Scan for the cell matching the given text and deliver its (x, y) coordinate at center. 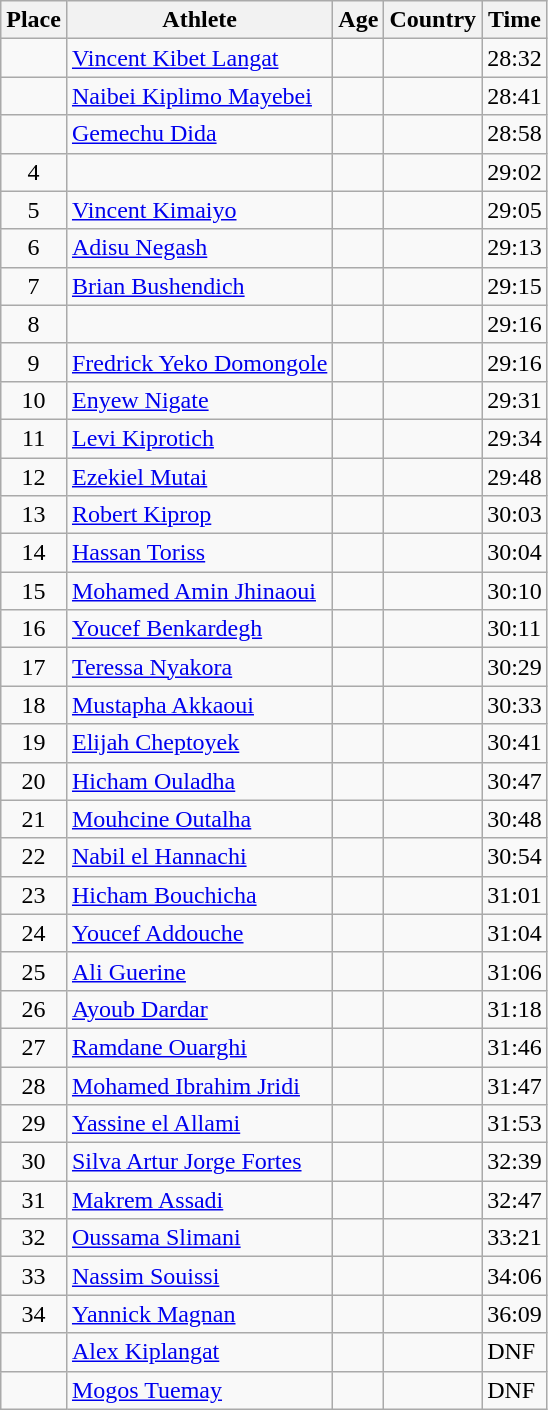
Levi Kiprotich (199, 438)
20 (34, 781)
16 (34, 629)
Vincent Kibet Langat (199, 58)
Teressa Nyakora (199, 667)
7 (34, 286)
27 (34, 1047)
29:13 (515, 248)
31:04 (515, 933)
28:58 (515, 134)
Nabil el Hannachi (199, 857)
29 (34, 1124)
30 (34, 1162)
Yannick Magnan (199, 1314)
Naibei Kiplimo Mayebei (199, 96)
13 (34, 515)
Mustapha Akkaoui (199, 705)
Youcef Addouche (199, 933)
31:01 (515, 895)
30:10 (515, 591)
30:04 (515, 553)
32 (34, 1238)
34:06 (515, 1276)
21 (34, 819)
30:54 (515, 857)
19 (34, 743)
Time (515, 20)
14 (34, 553)
30:11 (515, 629)
Place (34, 20)
31:47 (515, 1085)
29:48 (515, 477)
30:03 (515, 515)
8 (34, 324)
Gemechu Dida (199, 134)
32:47 (515, 1200)
Makrem Assadi (199, 1200)
Hassan Toriss (199, 553)
28:32 (515, 58)
30:33 (515, 705)
5 (34, 210)
29:02 (515, 172)
33:21 (515, 1238)
26 (34, 1009)
30:48 (515, 819)
Mohamed Amin Jhinaoui (199, 591)
Ramdane Ouarghi (199, 1047)
6 (34, 248)
Adisu Negash (199, 248)
Ayoub Dardar (199, 1009)
Mogos Tuemay (199, 1390)
Athlete (199, 20)
Mohamed Ibrahim Jridi (199, 1085)
36:09 (515, 1314)
9 (34, 362)
Brian Bushendich (199, 286)
10 (34, 400)
Robert Kiprop (199, 515)
12 (34, 477)
Vincent Kimaiyo (199, 210)
Elijah Cheptoyek (199, 743)
Fredrick Yeko Domongole (199, 362)
Oussama Slimani (199, 1238)
31:46 (515, 1047)
18 (34, 705)
34 (34, 1314)
28:41 (515, 96)
29:31 (515, 400)
28 (34, 1085)
29:05 (515, 210)
Hicham Ouladha (199, 781)
29:34 (515, 438)
33 (34, 1276)
Youcef Benkardegh (199, 629)
Ezekiel Mutai (199, 477)
Enyew Nigate (199, 400)
30:29 (515, 667)
Age (358, 20)
25 (34, 971)
15 (34, 591)
Country (433, 20)
Alex Kiplangat (199, 1352)
30:47 (515, 781)
Yassine el Allami (199, 1124)
31 (34, 1200)
Silva Artur Jorge Fortes (199, 1162)
32:39 (515, 1162)
17 (34, 667)
Nassim Souissi (199, 1276)
23 (34, 895)
31:06 (515, 971)
31:18 (515, 1009)
11 (34, 438)
Hicham Bouchicha (199, 895)
Ali Guerine (199, 971)
22 (34, 857)
24 (34, 933)
29:15 (515, 286)
Mouhcine Outalha (199, 819)
30:41 (515, 743)
31:53 (515, 1124)
4 (34, 172)
